For the text-containing cell, return its midpoint in [X, Y] coordinate format. 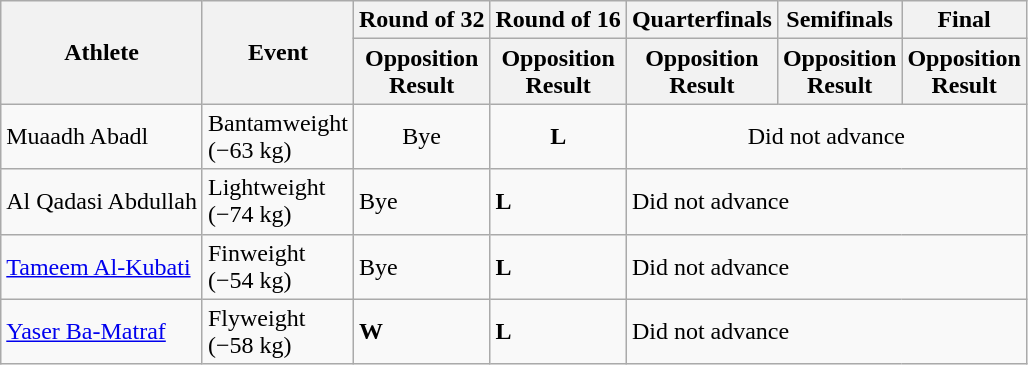
Tameem Al-Kubati [102, 266]
Bantamweight(−63 kg) [278, 136]
Round of 16 [558, 20]
Flyweight(−58 kg) [278, 332]
Lightweight(−74 kg) [278, 202]
Round of 32 [421, 20]
Finweight(−54 kg) [278, 266]
Semifinals [839, 20]
W [421, 332]
Quarterfinals [702, 20]
Final [964, 20]
Athlete [102, 52]
Event [278, 52]
Al Qadasi Abdullah [102, 202]
Muaadh Abadl [102, 136]
Yaser Ba-Matraf [102, 332]
